Find where the given text appears and provide that cell's center as [X, Y] coordinate. 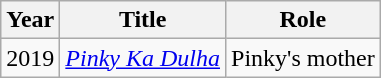
Pinky's mother [304, 58]
Title [143, 20]
2019 [30, 58]
Role [304, 20]
Pinky Ka Dulha [143, 58]
Year [30, 20]
